For the text-containing cell, return its midpoint in (X, Y) coordinate format. 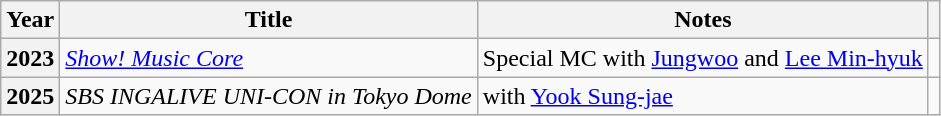
2023 (30, 58)
2025 (30, 96)
Year (30, 20)
Special MC with Jungwoo and Lee Min-hyuk (702, 58)
Notes (702, 20)
Title (268, 20)
Show! Music Core (268, 58)
with Yook Sung-jae (702, 96)
SBS INGALIVE UNI-CON in Tokyo Dome (268, 96)
